Identify which cell holds the provided text, then report its [X, Y] central coordinate. 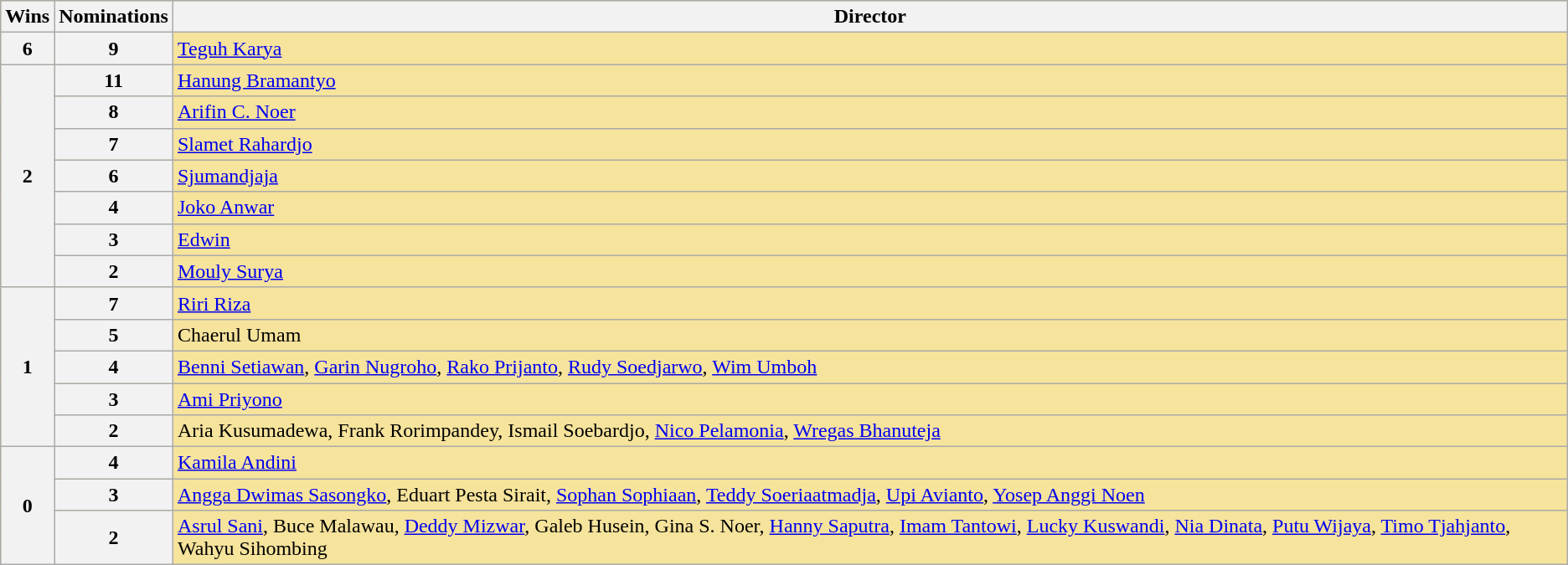
9 [114, 49]
Slamet Rahardjo [869, 144]
Joko Anwar [869, 208]
Sjumandjaja [869, 176]
8 [114, 112]
Director [869, 17]
Nominations [114, 17]
Hanung Bramantyo [869, 80]
11 [114, 80]
Mouly Surya [869, 271]
Wins [28, 17]
Kamila Andini [869, 463]
Ami Priyono [869, 399]
Riri Riza [869, 303]
1 [28, 367]
Teguh Karya [869, 49]
Chaerul Umam [869, 335]
Angga Dwimas Sasongko, Eduart Pesta Sirait, Sophan Sophiaan, Teddy Soeriaatmadja, Upi Avianto, Yosep Anggi Noen [869, 495]
0 [28, 506]
Benni Setiawan, Garin Nugroho, Rako Prijanto, Rudy Soedjarwo, Wim Umboh [869, 367]
Arifin C. Noer [869, 112]
Edwin [869, 239]
5 [114, 335]
Aria Kusumadewa, Frank Rorimpandey, Ismail Soebardjo, Nico Pelamonia, Wregas Bhanuteja [869, 431]
